Capture the cell that displays the provided text and extract its [X, Y] central coordinate. 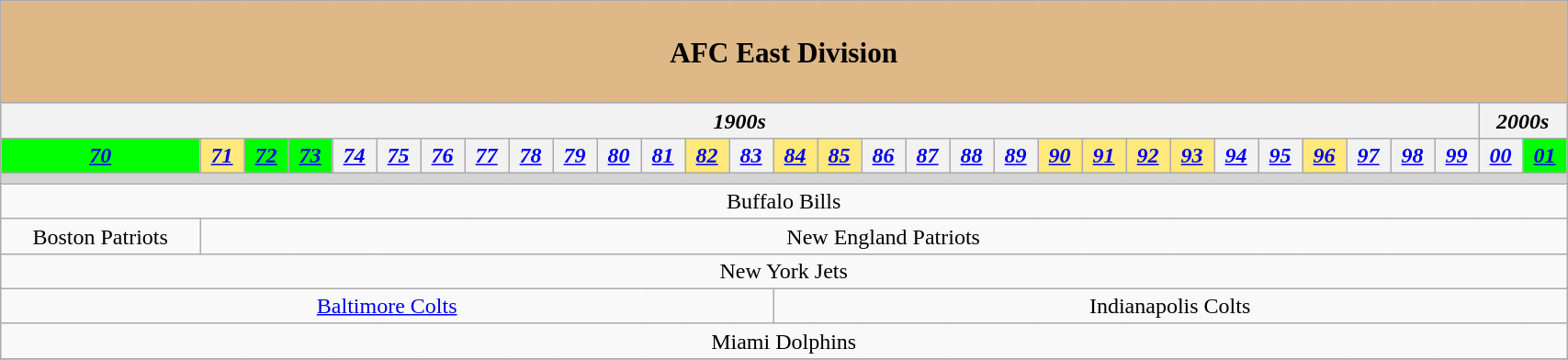
95 [1280, 155]
83 [751, 155]
78 [531, 155]
AFC East Division [784, 51]
Indianapolis Colts [1170, 306]
86 [884, 155]
01 [1545, 155]
Miami Dolphins [784, 341]
98 [1413, 155]
99 [1457, 155]
1900s [740, 120]
75 [399, 155]
74 [355, 155]
Baltimore Colts [388, 306]
73 [310, 155]
94 [1236, 155]
81 [663, 155]
Buffalo Bills [784, 201]
85 [840, 155]
90 [1060, 155]
92 [1148, 155]
84 [795, 155]
88 [972, 155]
89 [1016, 155]
87 [928, 155]
72 [266, 155]
97 [1369, 155]
82 [707, 155]
Boston Patriots [101, 236]
70 [101, 155]
New England Patriots [884, 236]
00 [1501, 155]
New York Jets [784, 271]
96 [1325, 155]
77 [487, 155]
91 [1104, 155]
2000s [1523, 120]
71 [222, 155]
79 [575, 155]
80 [619, 155]
76 [443, 155]
93 [1192, 155]
